Return the (x, y) coordinate for the center point of the cell that contains the specified text.  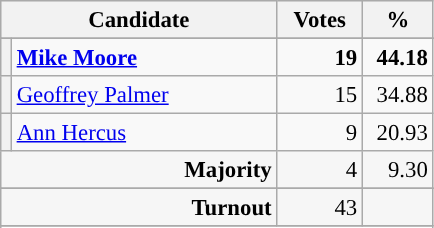
20.93 (398, 133)
% (398, 20)
Ann Hercus (144, 133)
Geoffrey Palmer (144, 95)
Votes (320, 20)
4 (320, 170)
9.30 (398, 170)
9 (320, 133)
Candidate (139, 20)
Turnout (139, 208)
43 (320, 208)
Majority (139, 170)
15 (320, 95)
34.88 (398, 95)
19 (320, 58)
44.18 (398, 58)
Mike Moore (144, 58)
